Identify which cell holds the provided text, then report its [x, y] central coordinate. 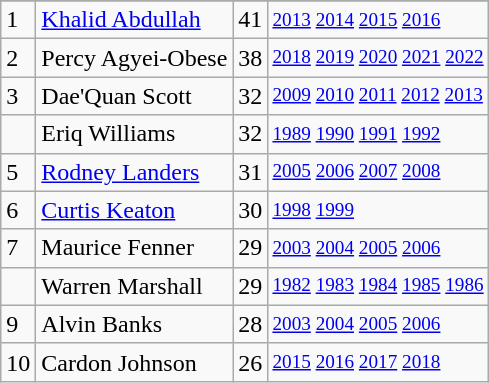
Dae'Quan Scott [134, 96]
10 [18, 362]
Warren Marshall [134, 286]
2009 2010 2011 2012 2013 [378, 96]
3 [18, 96]
41 [250, 20]
38 [250, 58]
Khalid Abdullah [134, 20]
1982 1983 1984 1985 1986 [378, 286]
Eriq Williams [134, 134]
2005 2006 2007 2008 [378, 172]
Rodney Landers [134, 172]
Percy Agyei-Obese [134, 58]
1998 1999 [378, 210]
1 [18, 20]
Alvin Banks [134, 324]
6 [18, 210]
1989 1990 1991 1992 [378, 134]
5 [18, 172]
Maurice Fenner [134, 248]
Cardon Johnson [134, 362]
26 [250, 362]
28 [250, 324]
30 [250, 210]
31 [250, 172]
Curtis Keaton [134, 210]
2013 2014 2015 2016 [378, 20]
9 [18, 324]
2015 2016 2017 2018 [378, 362]
7 [18, 248]
2018 2019 2020 2021 2022 [378, 58]
2 [18, 58]
